Extract the (X, Y) coordinate from the center of the cell holding the provided text.  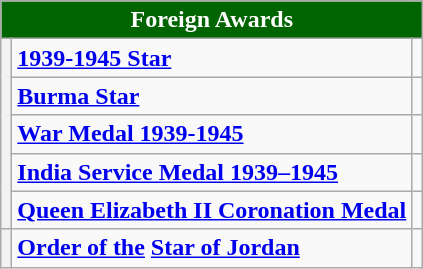
War Medal 1939-1945 (212, 134)
Burma Star (212, 96)
India Service Medal 1939–1945 (212, 172)
Queen Elizabeth II Coronation Medal (212, 210)
Foreign Awards (212, 20)
1939-1945 Star (212, 58)
Order of the Star of Jordan (212, 248)
